Extract the [x, y] coordinate from the center of the cell holding the provided text.  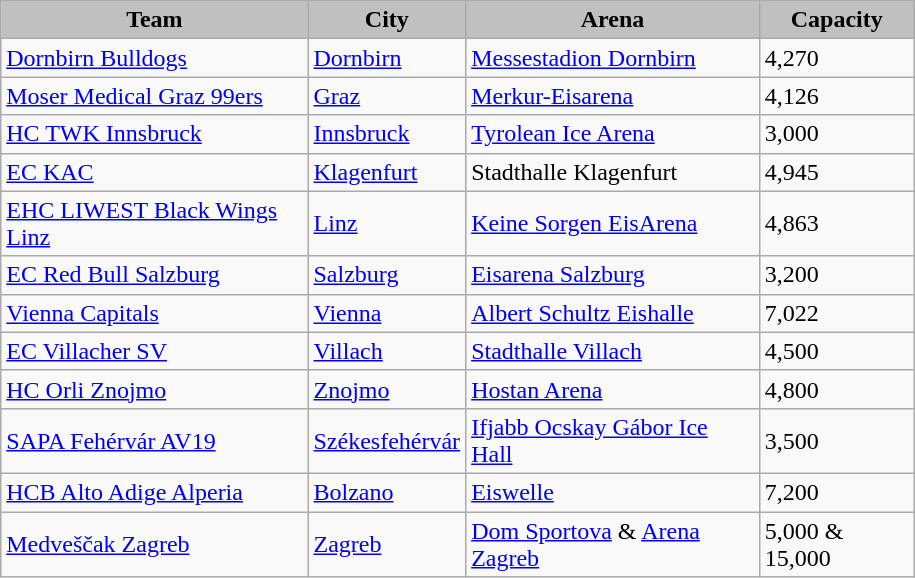
Arena [613, 20]
Vienna Capitals [154, 313]
3,000 [836, 134]
Capacity [836, 20]
Székesfehérvár [387, 440]
Znojmo [387, 389]
EHC LIWEST Black Wings Linz [154, 224]
Hostan Arena [613, 389]
EC Red Bull Salzburg [154, 275]
Klagenfurt [387, 172]
7,200 [836, 492]
Keine Sorgen EisArena [613, 224]
Stadthalle Klagenfurt [613, 172]
Dornbirn [387, 58]
Dornbirn Bulldogs [154, 58]
Eiswelle [613, 492]
Linz [387, 224]
Villach [387, 351]
Bolzano [387, 492]
Eisarena Salzburg [613, 275]
3,500 [836, 440]
Zagreb [387, 544]
Messestadion Dornbirn [613, 58]
4,126 [836, 96]
Team [154, 20]
HC TWK Innsbruck [154, 134]
3,200 [836, 275]
Stadthalle Villach [613, 351]
HC Orli Znojmo [154, 389]
Tyrolean Ice Arena [613, 134]
Salzburg [387, 275]
Graz [387, 96]
Moser Medical Graz 99ers [154, 96]
EC KAC [154, 172]
SAPA Fehérvár AV19 [154, 440]
Medveščak Zagreb [154, 544]
4,800 [836, 389]
Merkur-Eisarena [613, 96]
Vienna [387, 313]
5,000 & 15,000 [836, 544]
4,500 [836, 351]
4,945 [836, 172]
City [387, 20]
Ifjabb Ocskay Gábor Ice Hall [613, 440]
Dom Sportova & Arena Zagreb [613, 544]
EC Villacher SV [154, 351]
Albert Schultz Eishalle [613, 313]
Innsbruck [387, 134]
7,022 [836, 313]
HCB Alto Adige Alperia [154, 492]
4,863 [836, 224]
4,270 [836, 58]
